Extract the [X, Y] coordinate from the center of the cell holding the provided text.  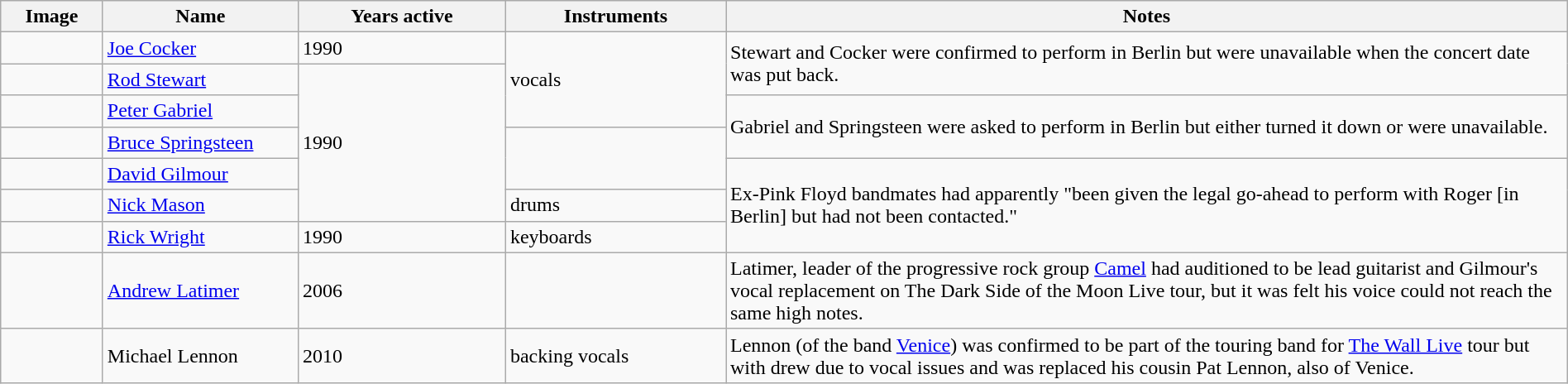
Instruments [615, 17]
Image [52, 17]
Notes [1147, 17]
keyboards [615, 237]
David Gilmour [200, 174]
Michael Lennon [200, 356]
Andrew Latimer [200, 290]
Gabriel and Springsteen were asked to perform in Berlin but either turned it down or were unavailable. [1147, 127]
Ex-Pink Floyd bandmates had apparently "been given the legal go-ahead to perform with Roger [in Berlin] but had not been contacted." [1147, 205]
Joe Cocker [200, 48]
Stewart and Cocker were confirmed to perform in Berlin but were unavailable when the concert date was put back. [1147, 64]
2006 [402, 290]
Rod Stewart [200, 79]
drums [615, 205]
Peter Gabriel [200, 111]
Years active [402, 17]
Name [200, 17]
2010 [402, 356]
Nick Mason [200, 205]
backing vocals [615, 356]
vocals [615, 79]
Rick Wright [200, 237]
Bruce Springsteen [200, 142]
